Locate the cell with the specified text and output its [x, y] center coordinate. 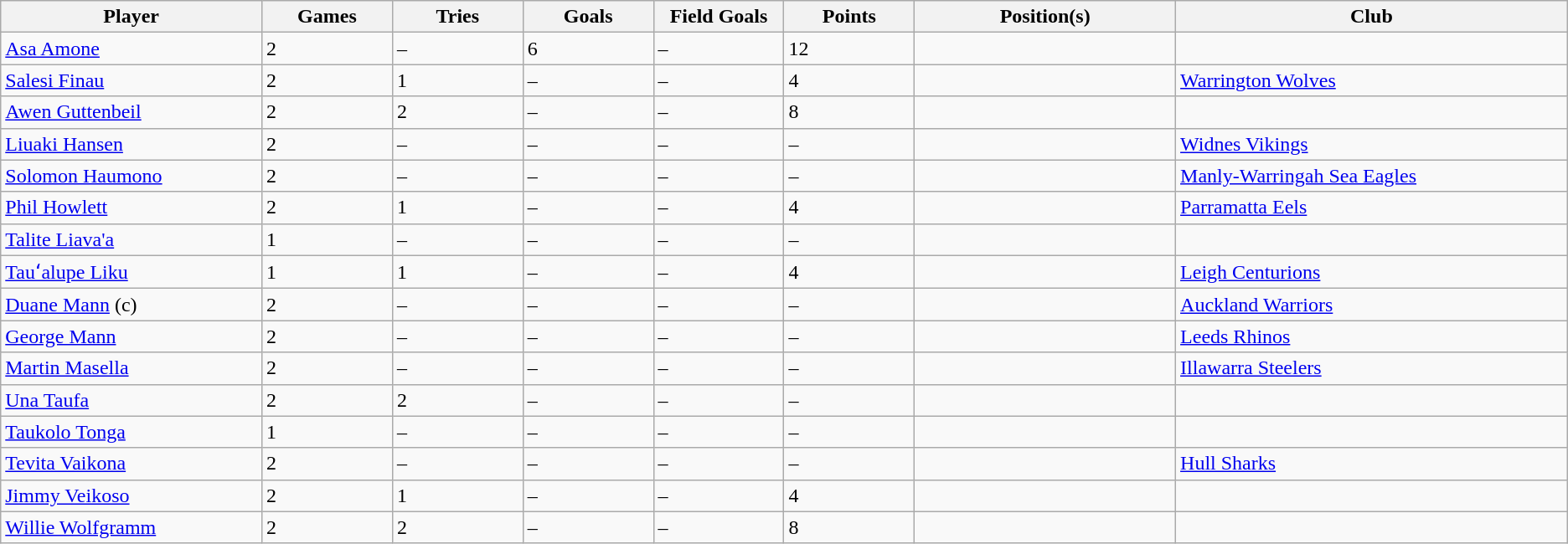
Duane Mann (c) [132, 305]
12 [849, 49]
Leigh Centurions [1372, 272]
Warrington Wolves [1372, 80]
Widnes Vikings [1372, 144]
Phil Howlett [132, 208]
Field Goals [719, 17]
Club [1372, 17]
Una Taufa [132, 400]
Illawarra Steelers [1372, 368]
Taukolo Tonga [132, 432]
George Mann [132, 336]
Tauʻalupe Liku [132, 272]
Manly-Warringah Sea Eagles [1372, 176]
Talite Liava'a [132, 239]
Tevita Vaikona [132, 464]
Hull Sharks [1372, 464]
Awen Guttenbeil [132, 112]
Asa Amone [132, 49]
6 [588, 49]
Auckland Warriors [1372, 305]
Games [327, 17]
Goals [588, 17]
Parramatta Eels [1372, 208]
Salesi Finau [132, 80]
Solomon Haumono [132, 176]
Leeds Rhinos [1372, 336]
Position(s) [1045, 17]
Jimmy Veikoso [132, 495]
Tries [457, 17]
Martin Masella [132, 368]
Liuaki Hansen [132, 144]
Player [132, 17]
Points [849, 17]
Willie Wolfgramm [132, 527]
